Return the (X, Y) coordinate for the center point of the cell that contains the specified text.  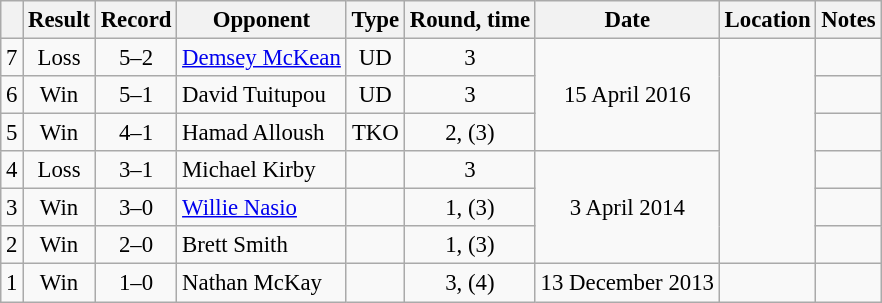
David Tuitupou (262, 95)
Location (768, 20)
13 December 2013 (627, 283)
1 (12, 283)
Notes (848, 20)
3 April 2014 (627, 208)
5–1 (136, 95)
2–0 (136, 245)
Willie Nasio (262, 208)
Date (627, 20)
4 (12, 170)
Opponent (262, 20)
Brett Smith (262, 245)
2, (3) (470, 133)
Nathan McKay (262, 283)
3, (4) (470, 283)
1–0 (136, 283)
5–2 (136, 58)
7 (12, 58)
5 (12, 133)
Michael Kirby (262, 170)
2 (12, 245)
15 April 2016 (627, 96)
Result (60, 20)
4–1 (136, 133)
Type (375, 20)
Record (136, 20)
6 (12, 95)
TKO (375, 133)
3–1 (136, 170)
3–0 (136, 208)
Hamad Alloush (262, 133)
Demsey McKean (262, 58)
Round, time (470, 20)
